Locate the cell with the specified text and output its [X, Y] center coordinate. 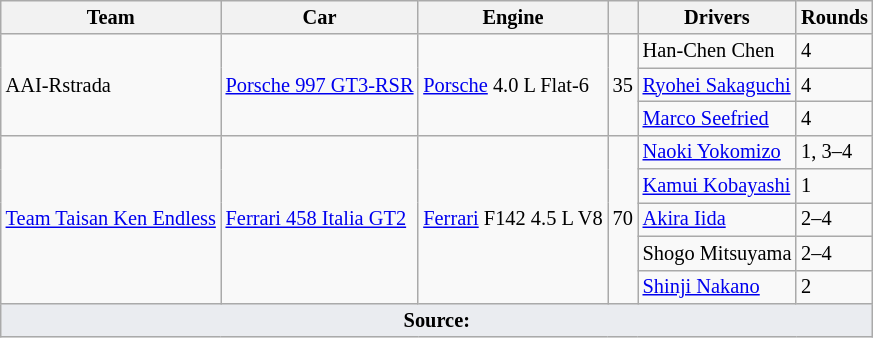
Naoki Yokomizo [718, 152]
Akira Iida [718, 219]
Engine [512, 17]
Shinji Nakano [718, 287]
Ryohei Sakaguchi [718, 85]
Drivers [718, 17]
Porsche 4.0 L Flat-6 [512, 84]
70 [623, 219]
Kamui Kobayashi [718, 186]
Car [320, 17]
1, 3–4 [834, 152]
Han-Chen Chen [718, 51]
1 [834, 186]
Porsche 997 GT3-RSR [320, 84]
Shogo Mitsuyama [718, 253]
Marco Seefried [718, 118]
Rounds [834, 17]
2 [834, 287]
Team Taisan Ken Endless [111, 219]
AAI-Rstrada [111, 84]
Ferrari F142 4.5 L V8 [512, 219]
Team [111, 17]
35 [623, 84]
Source: [437, 320]
Ferrari 458 Italia GT2 [320, 219]
